Search for the cell housing the specified text and yield its (x, y) center coordinate. 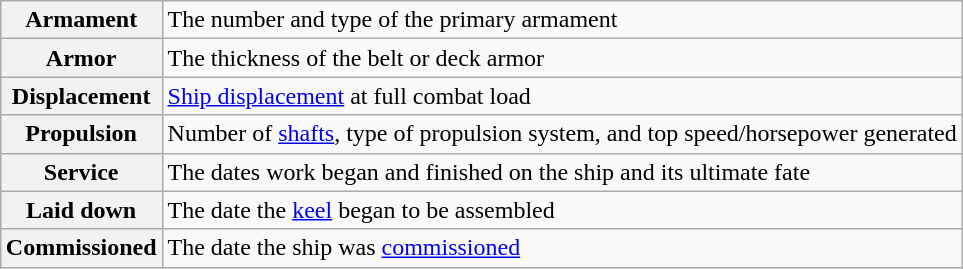
The dates work began and finished on the ship and its ultimate fate (562, 172)
The date the keel began to be assembled (562, 210)
Armor (81, 58)
Service (81, 172)
Ship displacement at full combat load (562, 96)
The date the ship was commissioned (562, 248)
Number of shafts, type of propulsion system, and top speed/horsepower generated (562, 134)
Armament (81, 20)
Displacement (81, 96)
Propulsion (81, 134)
The number and type of the primary armament (562, 20)
The thickness of the belt or deck armor (562, 58)
Commissioned (81, 248)
Laid down (81, 210)
